Identify which cell holds the provided text, then report its (X, Y) central coordinate. 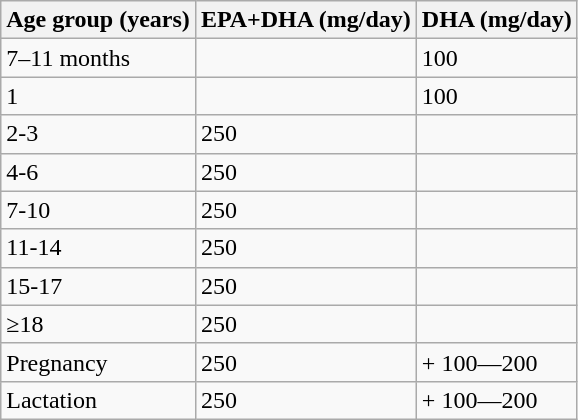
Pregnancy (98, 362)
DHA (mg/day) (496, 20)
4-6 (98, 172)
EPA+DHA (mg/day) (306, 20)
≥18 (98, 324)
11-14 (98, 248)
7–11 months (98, 58)
Lactation (98, 400)
Age group (years) (98, 20)
1 (98, 96)
7-10 (98, 210)
15-17 (98, 286)
2-3 (98, 134)
